Search for the cell housing the specified text and yield its (X, Y) center coordinate. 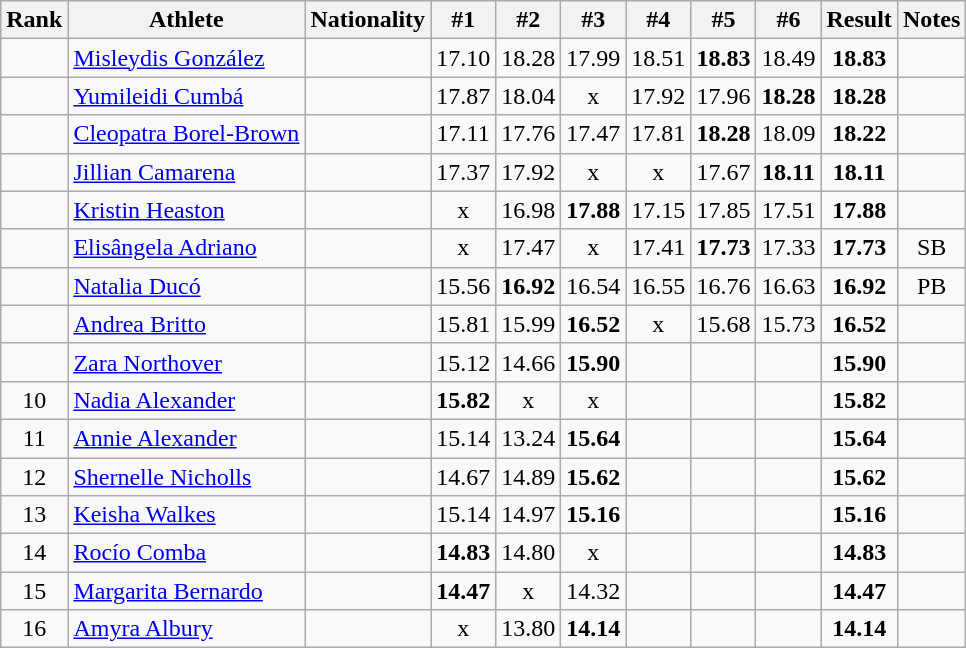
Cleopatra Borel-Brown (186, 134)
11 (34, 438)
15.12 (464, 362)
Zara Northover (186, 362)
PB (931, 286)
18.04 (528, 96)
17.11 (464, 134)
17.87 (464, 96)
#3 (594, 20)
16.54 (594, 286)
10 (34, 400)
Shernelle Nicholls (186, 477)
15.73 (788, 324)
16.63 (788, 286)
#1 (464, 20)
Rank (34, 20)
17.99 (594, 58)
Andrea Britto (186, 324)
Notes (931, 20)
14.80 (528, 553)
Natalia Ducó (186, 286)
14.89 (528, 477)
15.56 (464, 286)
Nationality (368, 20)
14 (34, 553)
15 (34, 591)
Yumileidi Cumbá (186, 96)
15.99 (528, 324)
#5 (724, 20)
17.33 (788, 248)
Jillian Camarena (186, 172)
14.67 (464, 477)
18.49 (788, 58)
14.66 (528, 362)
13 (34, 515)
17.37 (464, 172)
17.41 (658, 248)
Keisha Walkes (186, 515)
17.76 (528, 134)
16 (34, 629)
Misleydis González (186, 58)
Annie Alexander (186, 438)
17.96 (724, 96)
Result (859, 20)
Margarita Bernardo (186, 591)
14.32 (594, 591)
15.68 (724, 324)
13.80 (528, 629)
17.85 (724, 210)
17.10 (464, 58)
16.98 (528, 210)
Kristin Heaston (186, 210)
18.51 (658, 58)
18.09 (788, 134)
Nadia Alexander (186, 400)
Rocío Comba (186, 553)
#4 (658, 20)
#6 (788, 20)
17.15 (658, 210)
12 (34, 477)
17.81 (658, 134)
#2 (528, 20)
18.22 (859, 134)
Athlete (186, 20)
17.67 (724, 172)
SB (931, 248)
16.76 (724, 286)
Amyra Albury (186, 629)
Elisângela Adriano (186, 248)
13.24 (528, 438)
15.81 (464, 324)
17.51 (788, 210)
16.55 (658, 286)
14.97 (528, 515)
